Search for the cell housing the specified text and yield its [X, Y] center coordinate. 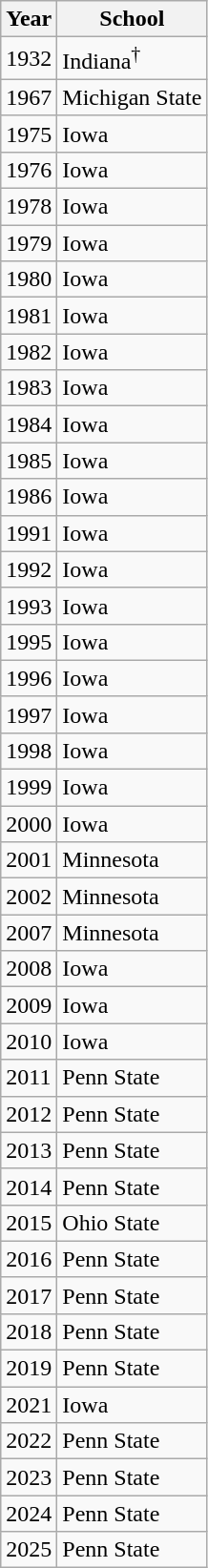
1983 [29, 388]
1992 [29, 569]
2019 [29, 1369]
2001 [29, 860]
2012 [29, 1114]
Michigan State [132, 97]
2009 [29, 1005]
2000 [29, 824]
1975 [29, 134]
2007 [29, 933]
1967 [29, 97]
2013 [29, 1150]
1996 [29, 678]
2017 [29, 1295]
1981 [29, 316]
1978 [29, 207]
1976 [29, 170]
2014 [29, 1186]
1999 [29, 788]
1993 [29, 606]
School [132, 19]
1984 [29, 424]
1982 [29, 352]
1979 [29, 243]
2022 [29, 1441]
2025 [29, 1550]
2016 [29, 1259]
1980 [29, 279]
2002 [29, 897]
1991 [29, 533]
1995 [29, 642]
2021 [29, 1405]
1932 [29, 59]
2008 [29, 969]
2018 [29, 1331]
2023 [29, 1477]
2015 [29, 1223]
1986 [29, 497]
1998 [29, 751]
Indiana† [132, 59]
Year [29, 19]
1985 [29, 461]
1997 [29, 714]
2024 [29, 1514]
Ohio State [132, 1223]
2011 [29, 1078]
2010 [29, 1042]
